Return (x, y) of the center of cell containing provided text 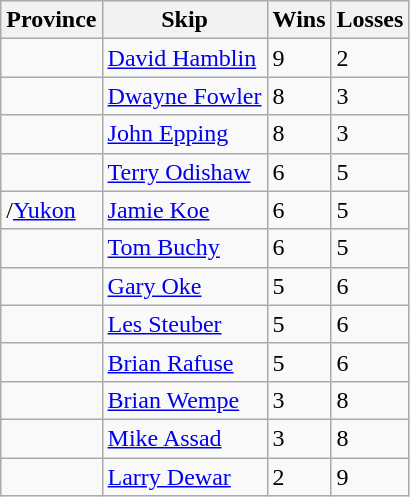
Terry Odishaw (184, 172)
David Hamblin (184, 58)
John Epping (184, 134)
Dwayne Fowler (184, 96)
Jamie Koe (184, 210)
Brian Rafuse (184, 362)
Mike Assad (184, 438)
Brian Wempe (184, 400)
/Yukon (52, 210)
Wins (299, 20)
Gary Oke (184, 286)
Province (52, 20)
Skip (184, 20)
Losses (370, 20)
Les Steuber (184, 324)
Tom Buchy (184, 248)
Larry Dewar (184, 477)
